Scan for the cell matching the given text and deliver its [x, y] coordinate at center. 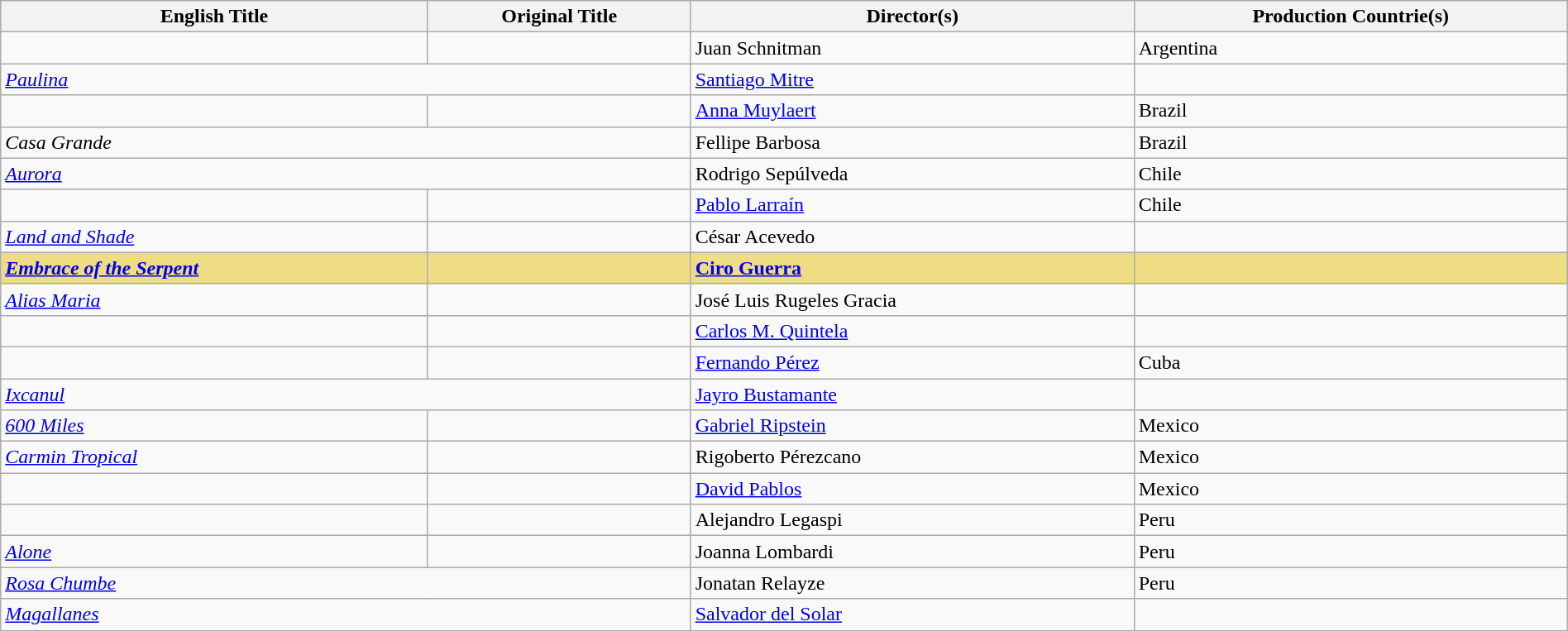
Jayro Bustamante [912, 394]
Rigoberto Pérezcano [912, 457]
Carmin Tropical [214, 457]
Jonatan Relayze [912, 583]
Cuba [1350, 362]
English Title [214, 17]
600 Miles [214, 426]
José Luis Rugeles Gracia [912, 299]
Original Title [559, 17]
Magallanes [346, 614]
Joanna Lombardi [912, 552]
Embrace of the Serpent [214, 268]
Alias Maria [214, 299]
Casa Grande [346, 142]
Pablo Larraín [912, 205]
Paulina [346, 79]
Director(s) [912, 17]
Alejandro Legaspi [912, 520]
Ciro Guerra [912, 268]
Fernando Pérez [912, 362]
Anna Muylaert [912, 111]
Ixcanul [346, 394]
Rosa Chumbe [346, 583]
Carlos M. Quintela [912, 331]
Fellipe Barbosa [912, 142]
Juan Schnitman [912, 48]
Land and Shade [214, 237]
Production Countrie(s) [1350, 17]
Argentina [1350, 48]
David Pablos [912, 489]
Salvador del Solar [912, 614]
Santiago Mitre [912, 79]
Gabriel Ripstein [912, 426]
César Acevedo [912, 237]
Rodrigo Sepúlveda [912, 174]
Aurora [346, 174]
Alone [214, 552]
